Capture the cell that displays the provided text and extract its (X, Y) central coordinate. 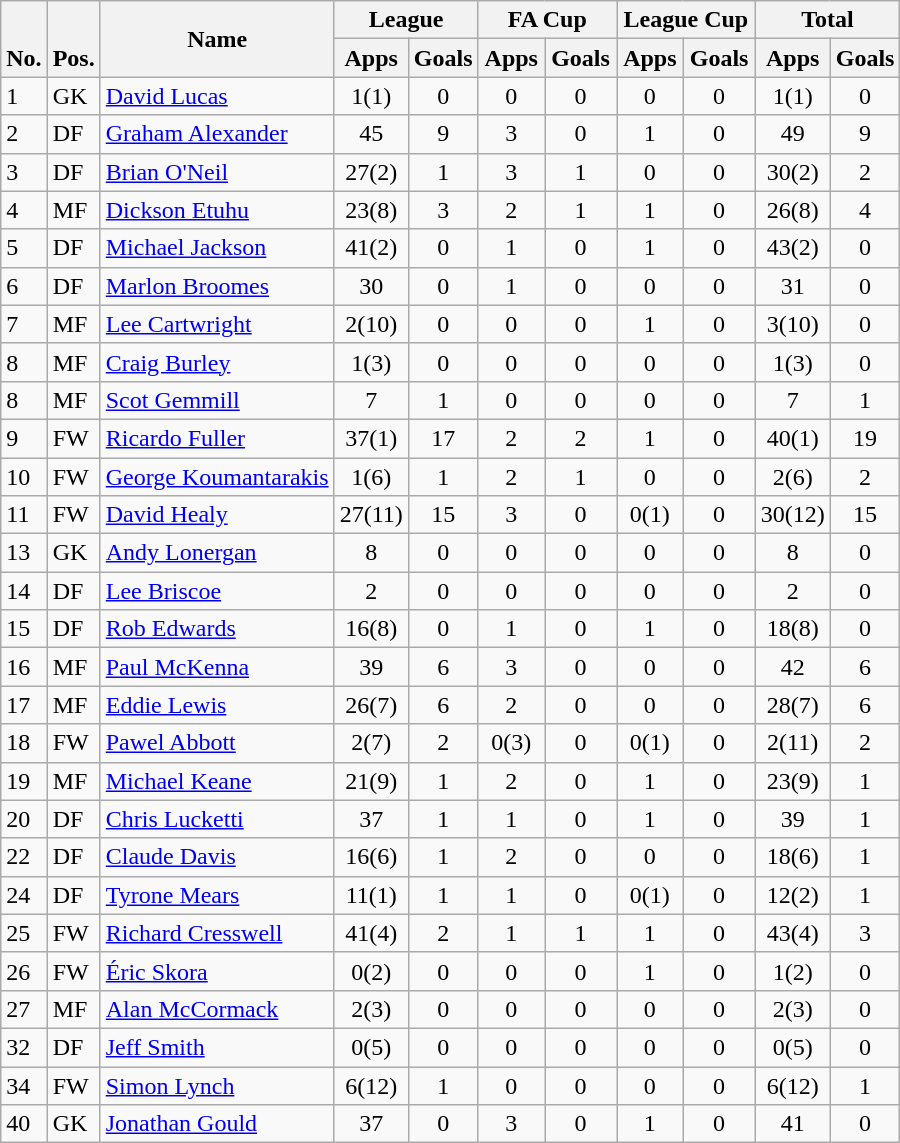
25 (24, 933)
Brian O'Neil (217, 172)
16(6) (371, 857)
43(4) (792, 933)
Eddie Lewis (217, 705)
12(2) (792, 895)
26(7) (371, 705)
26(8) (792, 210)
Rob Edwards (217, 629)
49 (792, 134)
Graham Alexander (217, 134)
23(8) (371, 210)
30(2) (792, 172)
42 (792, 667)
20 (24, 819)
2(10) (371, 324)
27(11) (371, 515)
18(6) (792, 857)
Jeff Smith (217, 1047)
28(7) (792, 705)
Richard Cresswell (217, 933)
Craig Burley (217, 362)
43(2) (792, 248)
League (406, 20)
2(6) (792, 477)
Dickson Etuhu (217, 210)
Paul McKenna (217, 667)
Chris Lucketti (217, 819)
Jonathan Gould (217, 1124)
Ricardo Fuller (217, 438)
11(1) (371, 895)
34 (24, 1085)
31 (792, 286)
Total (828, 20)
45 (371, 134)
41(4) (371, 933)
26 (24, 971)
Tyrone Mears (217, 895)
Marlon Broomes (217, 286)
40(1) (792, 438)
30 (371, 286)
24 (24, 895)
41(2) (371, 248)
Claude Davis (217, 857)
1(2) (792, 971)
Éric Skora (217, 971)
22 (24, 857)
Lee Cartwright (217, 324)
41 (792, 1124)
2(11) (792, 743)
27(2) (371, 172)
Michael Jackson (217, 248)
30(12) (792, 515)
FA Cup (548, 20)
18(8) (792, 629)
George Koumantarakis (217, 477)
David Lucas (217, 96)
23(9) (792, 781)
37(1) (371, 438)
16(8) (371, 629)
League Cup (686, 20)
David Healy (217, 515)
Scot Gemmill (217, 400)
16 (24, 667)
2(7) (371, 743)
Lee Briscoe (217, 591)
18 (24, 743)
13 (24, 553)
14 (24, 591)
21(9) (371, 781)
Pawel Abbott (217, 743)
Andy Lonergan (217, 553)
No. (24, 39)
0(2) (371, 971)
Michael Keane (217, 781)
Pos. (74, 39)
Alan McCormack (217, 1009)
10 (24, 477)
3(10) (792, 324)
32 (24, 1047)
0(3) (512, 743)
40 (24, 1124)
11 (24, 515)
Name (217, 39)
Simon Lynch (217, 1085)
1(6) (371, 477)
5 (24, 248)
27 (24, 1009)
